Capture the cell that displays the provided text and extract its (x, y) central coordinate. 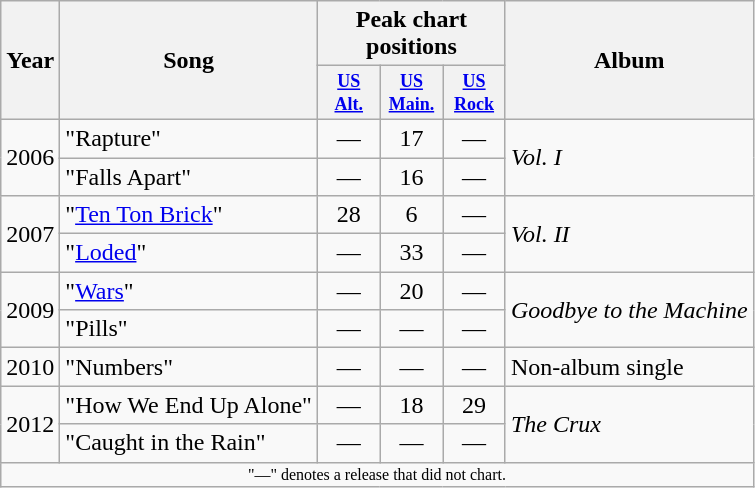
33 (412, 253)
2007 (30, 234)
20 (412, 291)
"Wars" (189, 291)
2012 (30, 424)
"Numbers" (189, 367)
16 (412, 177)
28 (348, 215)
2010 (30, 367)
Peak chart positions (411, 34)
USRock (474, 93)
17 (412, 138)
Goodbye to the Machine (629, 310)
"Loded" (189, 253)
"How We End Up Alone" (189, 405)
"Rapture" (189, 138)
2006 (30, 157)
The Crux (629, 424)
Non-album single (629, 367)
29 (474, 405)
"Falls Apart" (189, 177)
Vol. I (629, 157)
2009 (30, 310)
"Pills" (189, 329)
6 (412, 215)
USAlt. (348, 93)
Song (189, 60)
"—" denotes a release that did not chart. (377, 474)
"Caught in the Rain" (189, 443)
USMain. (412, 93)
Vol. II (629, 234)
Year (30, 60)
18 (412, 405)
"Ten Ton Brick" (189, 215)
Album (629, 60)
